Extract the (x, y) coordinate from the center of the cell holding the provided text.  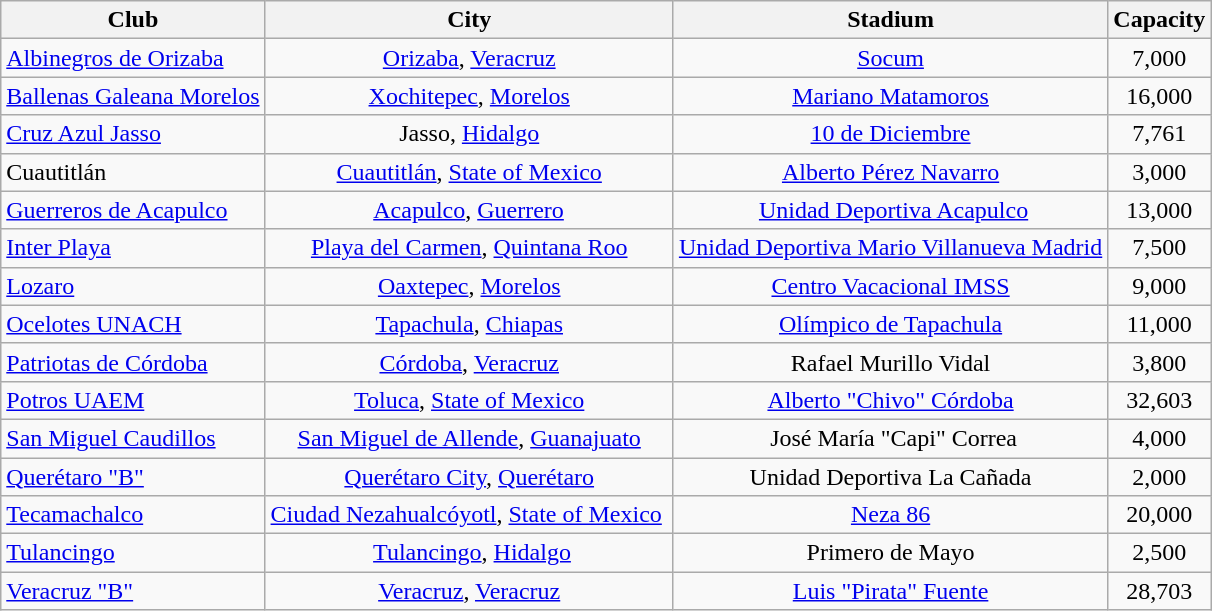
Olímpico de Tapachula (890, 324)
Centro Vacacional IMSS (890, 286)
Tapachula, Chiapas (469, 324)
Tecamachalco (133, 515)
Tulancingo, Hidalgo (469, 553)
Cuautitlán (133, 172)
Stadium (890, 20)
13,000 (1160, 210)
Luis "Pirata" Fuente (890, 591)
Ballenas Galeana Morelos (133, 96)
Acapulco, Guerrero (469, 210)
Unidad Deportiva Mario Villanueva Madrid (890, 248)
3,800 (1160, 362)
Querétaro "B" (133, 477)
Jasso, Hidalgo (469, 134)
Socum (890, 58)
20,000 (1160, 515)
Alberto "Chivo" Córdoba (890, 400)
2,000 (1160, 477)
José María "Capi" Correa (890, 438)
28,703 (1160, 591)
Toluca, State of Mexico (469, 400)
16,000 (1160, 96)
Guerreros de Acapulco (133, 210)
Unidad Deportiva La Cañada (890, 477)
32,603 (1160, 400)
2,500 (1160, 553)
Veracruz, Veracruz (469, 591)
Xochitepec, Morelos (469, 96)
Ocelotes UNACH (133, 324)
Córdoba, Veracruz (469, 362)
Inter Playa (133, 248)
Albinegros de Orizaba (133, 58)
Neza 86 (890, 515)
Playa del Carmen, Quintana Roo (469, 248)
San Miguel Caudillos (133, 438)
Querétaro City, Querétaro (469, 477)
Alberto Pérez Navarro (890, 172)
Ciudad Nezahualcóyotl, State of Mexico (469, 515)
Lozaro (133, 286)
4,000 (1160, 438)
Unidad Deportiva Acapulco (890, 210)
Cuautitlán, State of Mexico (469, 172)
10 de Diciembre (890, 134)
3,000 (1160, 172)
11,000 (1160, 324)
Patriotas de Córdoba (133, 362)
Capacity (1160, 20)
Mariano Matamoros (890, 96)
Potros UAEM (133, 400)
Orizaba, Veracruz (469, 58)
7,000 (1160, 58)
Primero de Mayo (890, 553)
Veracruz "B" (133, 591)
Tulancingo (133, 553)
Cruz Azul Jasso (133, 134)
San Miguel de Allende, Guanajuato (469, 438)
Club (133, 20)
Oaxtepec, Morelos (469, 286)
7,761 (1160, 134)
Rafael Murillo Vidal (890, 362)
9,000 (1160, 286)
7,500 (1160, 248)
City (469, 20)
